For the text-containing cell, return its midpoint in (x, y) coordinate format. 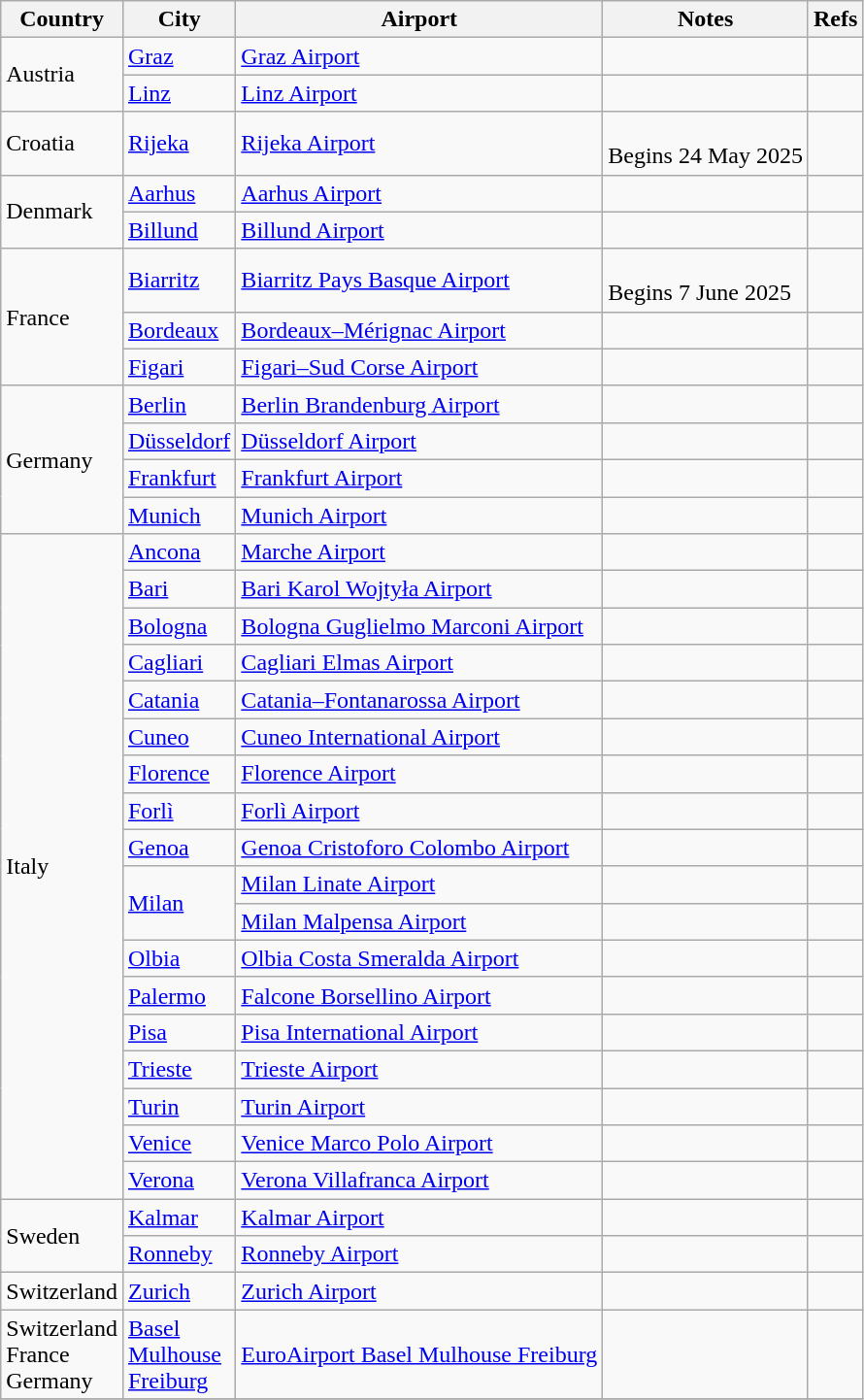
Catania (179, 700)
Country (62, 19)
Bologna Guglielmo Marconi Airport (419, 626)
EuroAirport Basel Mulhouse Freiburg (419, 1354)
Zurich (179, 1291)
Venice Marco Polo Airport (419, 1144)
Graz Airport (419, 56)
Billund (179, 230)
Catania–Fontanarossa Airport (419, 700)
Rijeka Airport (419, 144)
Olbia (179, 958)
Ronneby Airport (419, 1254)
SwitzerlandFranceGermany (62, 1354)
Biarritz Pays Basque Airport (419, 280)
Aarhus Airport (419, 193)
Zurich Airport (419, 1291)
Florence (179, 774)
Palermo (179, 995)
Bologna (179, 626)
Pisa International Airport (419, 1032)
Falcone Borsellino Airport (419, 995)
Linz (179, 93)
Frankfurt Airport (419, 478)
BaselMulhouseFreiburg (179, 1354)
Munich Airport (419, 516)
Notes (706, 19)
Venice (179, 1144)
Graz (179, 56)
Turin (179, 1106)
Figari–Sud Corse Airport (419, 367)
Begins 7 June 2025 (706, 280)
Genoa (179, 848)
Denmark (62, 212)
Milan Linate Airport (419, 884)
Croatia (62, 144)
Trieste Airport (419, 1069)
Airport (419, 19)
Biarritz (179, 280)
Figari (179, 367)
Munich (179, 516)
Florence Airport (419, 774)
Bordeaux–Mérignac Airport (419, 330)
Verona Villafranca Airport (419, 1181)
Aarhus (179, 193)
Bordeaux (179, 330)
Bari (179, 589)
Berlin Brandenburg Airport (419, 404)
Berlin (179, 404)
Milan Malpensa Airport (419, 921)
Forlì (179, 811)
Milan (179, 903)
Germany (62, 459)
France (62, 317)
Frankfurt (179, 478)
Düsseldorf Airport (419, 441)
Olbia Costa Smeralda Airport (419, 958)
Sweden (62, 1236)
Cagliari (179, 663)
Düsseldorf (179, 441)
Linz Airport (419, 93)
Cuneo (179, 737)
Turin Airport (419, 1106)
Cuneo International Airport (419, 737)
Verona (179, 1181)
Pisa (179, 1032)
Ancona (179, 552)
Italy (62, 866)
Ronneby (179, 1254)
Kalmar (179, 1217)
Refs (835, 19)
Austria (62, 75)
Kalmar Airport (419, 1217)
Bari Karol Wojtyła Airport (419, 589)
Switzerland (62, 1291)
Forlì Airport (419, 811)
Cagliari Elmas Airport (419, 663)
Marche Airport (419, 552)
Begins 24 May 2025 (706, 144)
Genoa Cristoforo Colombo Airport (419, 848)
Billund Airport (419, 230)
Trieste (179, 1069)
City (179, 19)
Rijeka (179, 144)
